Extract the [X, Y] coordinate from the center of the cell holding the provided text.  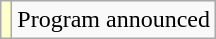
Program announced [114, 20]
